Locate the cell with the specified text and output its (X, Y) center coordinate. 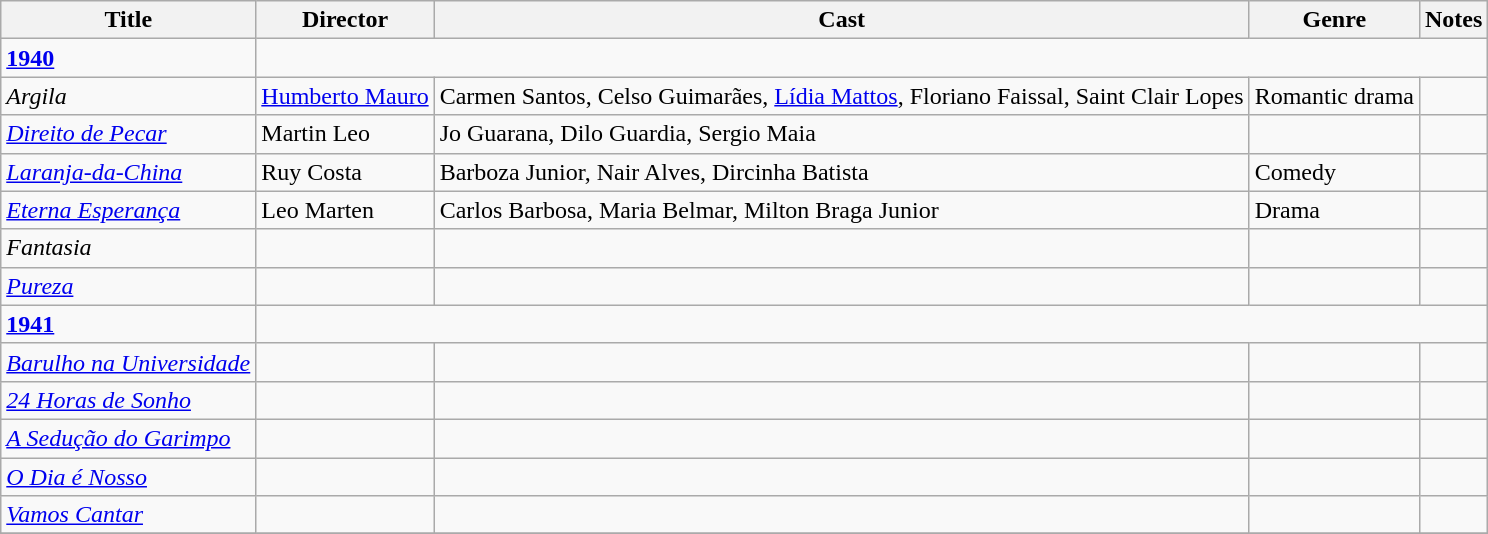
Barboza Junior, Nair Alves, Dircinha Batista (842, 172)
Eterna Esperança (128, 210)
O Dia é Nosso (128, 477)
Laranja-da-China (128, 172)
Comedy (1334, 172)
Romantic drama (1334, 96)
Vamos Cantar (128, 515)
Fantasia (128, 248)
Pureza (128, 286)
Genre (1334, 20)
Argila (128, 96)
Ruy Costa (345, 172)
Leo Marten (345, 210)
Title (128, 20)
A Sedução do Garimpo (128, 438)
Notes (1453, 20)
Carlos Barbosa, Maria Belmar, Milton Braga Junior (842, 210)
Direito de Pecar (128, 134)
Carmen Santos, Celso Guimarães, Lídia Mattos, Floriano Faissal, Saint Clair Lopes (842, 96)
Cast (842, 20)
Martin Leo (345, 134)
1941 (128, 324)
Drama (1334, 210)
Director (345, 20)
Humberto Mauro (345, 96)
Jo Guarana, Dilo Guardia, Sergio Maia (842, 134)
Barulho na Universidade (128, 362)
1940 (128, 58)
24 Horas de Sonho (128, 400)
